Capture the cell that displays the provided text and extract its (X, Y) central coordinate. 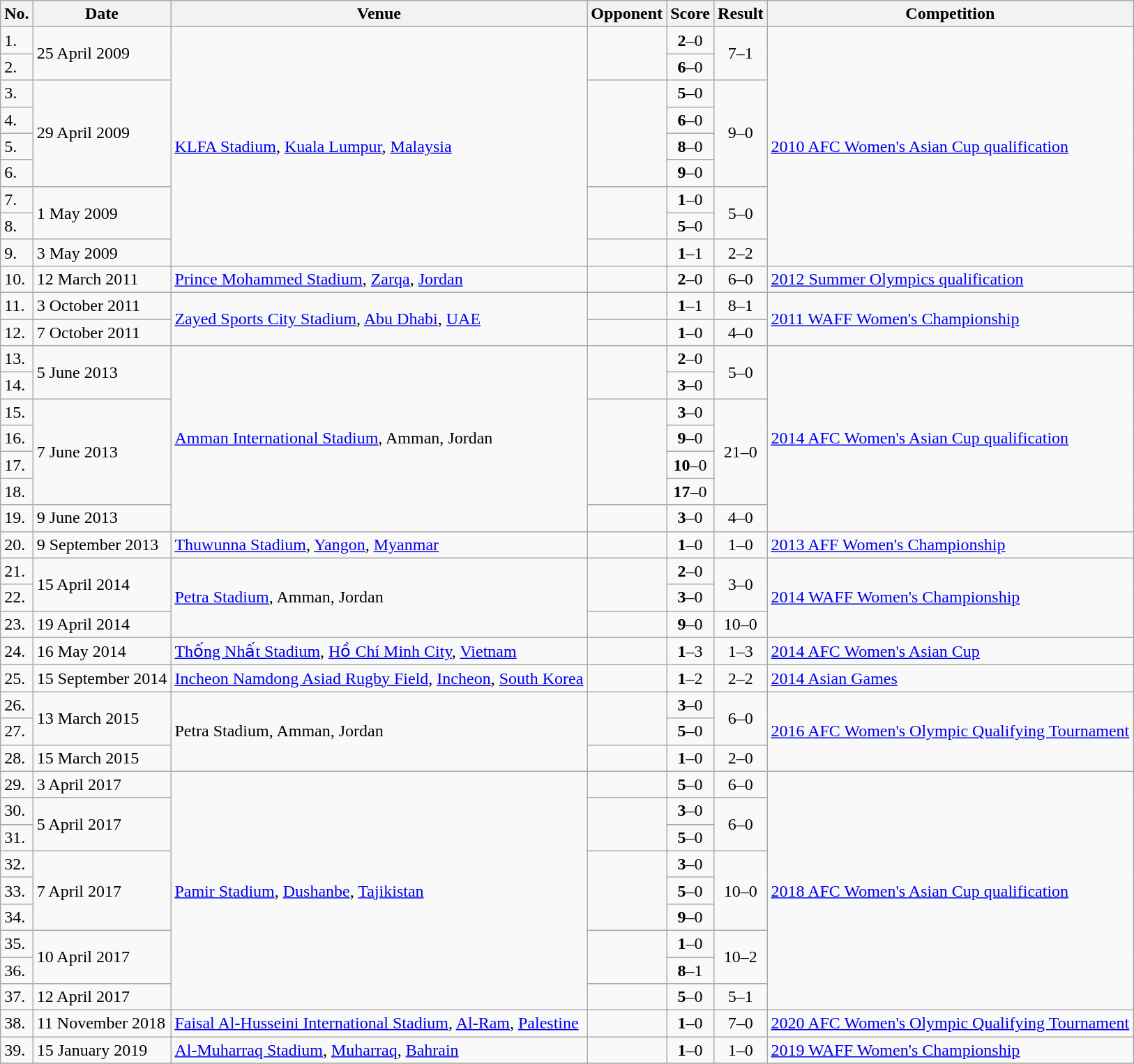
9 September 2013 (102, 545)
15 April 2014 (102, 584)
Incheon Namdong Asiad Rugby Field, Incheon, South Korea (379, 678)
Result (741, 14)
15 January 2019 (102, 1050)
5 June 2013 (102, 372)
2014 Asian Games (950, 678)
15 March 2015 (102, 758)
2013 AFF Women's Championship (950, 545)
12 March 2011 (102, 279)
17–0 (690, 492)
38. (17, 1024)
19. (17, 518)
1 May 2009 (102, 213)
Pamir Stadium, Dushanbe, Tajikistan (379, 891)
13 March 2015 (102, 718)
10–2 (741, 957)
16. (17, 439)
16 May 2014 (102, 651)
7 October 2011 (102, 333)
2020 AFC Women's Olympic Qualifying Tournament (950, 1024)
2014 WAFF Women's Championship (950, 598)
30. (17, 811)
8–0 (690, 146)
2016 AFC Women's Olympic Qualifying Tournament (950, 731)
7 June 2013 (102, 452)
2010 AFC Women's Asian Cup qualification (950, 146)
Thuwunna Stadium, Yangon, Myanmar (379, 545)
3 May 2009 (102, 252)
22. (17, 598)
23. (17, 624)
24. (17, 651)
7–1 (741, 54)
3 October 2011 (102, 305)
5. (17, 146)
1. (17, 40)
27. (17, 731)
2018 AFC Women's Asian Cup qualification (950, 891)
11. (17, 305)
26. (17, 705)
7. (17, 199)
4. (17, 120)
18. (17, 492)
6. (17, 173)
Competition (950, 14)
7–0 (741, 1024)
25 April 2009 (102, 54)
Faisal Al-Husseini International Stadium, Al-Ram, Palestine (379, 1024)
5 April 2017 (102, 824)
20. (17, 545)
36. (17, 970)
2012 Summer Olympics qualification (950, 279)
10. (17, 279)
37. (17, 997)
17. (17, 465)
7 April 2017 (102, 890)
33. (17, 890)
2014 AFC Women's Asian Cup qualification (950, 439)
3. (17, 93)
19 April 2014 (102, 624)
Thống Nhất Stadium, Hồ Chí Minh City, Vietnam (379, 651)
5–1 (741, 997)
Amman International Stadium, Amman, Jordan (379, 439)
34. (17, 917)
2014 AFC Women's Asian Cup (950, 651)
2019 WAFF Women's Championship (950, 1050)
21–0 (741, 452)
Zayed Sports City Stadium, Abu Dhabi, UAE (379, 319)
31. (17, 837)
Prince Mohammed Stadium, Zarqa, Jordan (379, 279)
Opponent (627, 14)
KLFA Stadium, Kuala Lumpur, Malaysia (379, 146)
28. (17, 758)
9. (17, 252)
1–2 (690, 678)
12 April 2017 (102, 997)
12. (17, 333)
2. (17, 67)
39. (17, 1050)
29 April 2009 (102, 133)
21. (17, 571)
15. (17, 412)
10 April 2017 (102, 957)
Al-Muharraq Stadium, Muharraq, Bahrain (379, 1050)
No. (17, 14)
2011 WAFF Women's Championship (950, 319)
Score (690, 14)
29. (17, 784)
11 November 2018 (102, 1024)
Venue (379, 14)
35. (17, 943)
Date (102, 14)
8. (17, 226)
15 September 2014 (102, 678)
3 April 2017 (102, 784)
32. (17, 864)
9 June 2013 (102, 518)
25. (17, 678)
14. (17, 386)
13. (17, 359)
